Return (X, Y) of the center of cell containing provided text 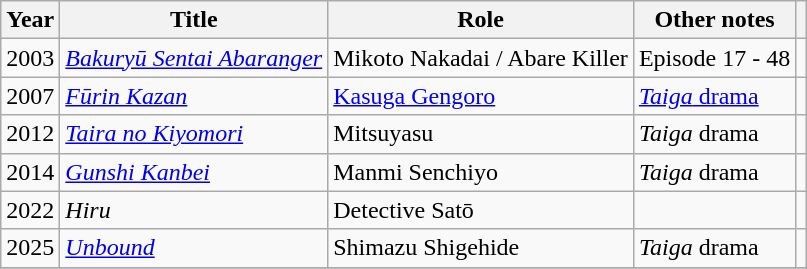
Kasuga Gengoro (481, 96)
Taira no Kiyomori (194, 134)
Gunshi Kanbei (194, 172)
Manmi Senchiyo (481, 172)
Bakuryū Sentai Abaranger (194, 58)
2025 (30, 248)
Role (481, 20)
Hiru (194, 210)
2014 (30, 172)
2003 (30, 58)
Unbound (194, 248)
Title (194, 20)
Shimazu Shigehide (481, 248)
2022 (30, 210)
2012 (30, 134)
Detective Satō (481, 210)
Mikoto Nakadai / Abare Killer (481, 58)
2007 (30, 96)
Other notes (714, 20)
Episode 17 - 48 (714, 58)
Fūrin Kazan (194, 96)
Year (30, 20)
Mitsuyasu (481, 134)
